Return (x, y) of the center of cell containing provided text 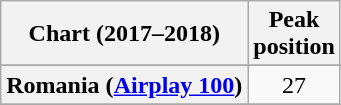
Chart (2017–2018) (124, 34)
27 (294, 85)
Peakposition (294, 34)
Romania (Airplay 100) (124, 85)
